For the text-containing cell, return its midpoint in (x, y) coordinate format. 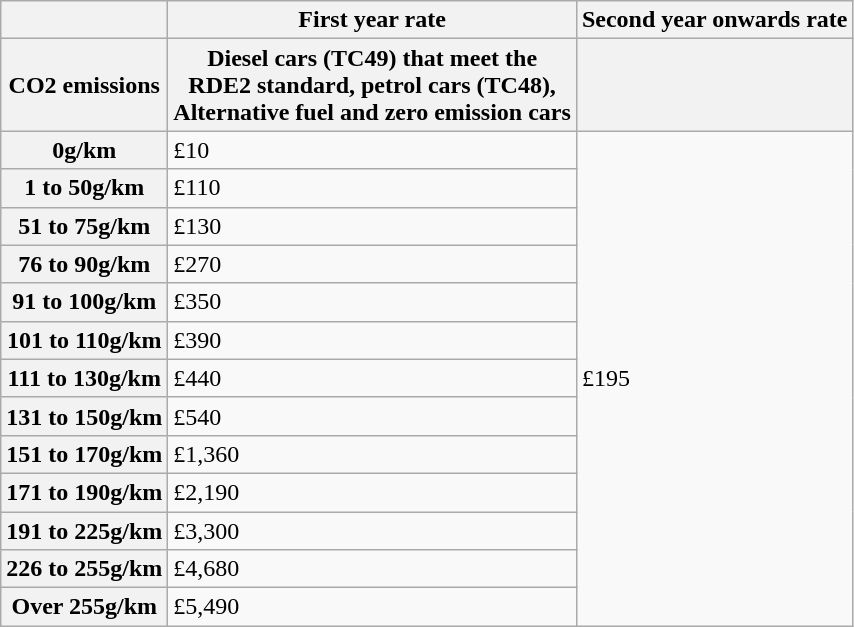
£110 (372, 188)
£440 (372, 378)
£130 (372, 226)
£270 (372, 264)
191 to 225g/km (84, 531)
Second year onwards rate (714, 20)
111 to 130g/km (84, 378)
£3,300 (372, 531)
£390 (372, 340)
CO2 emissions (84, 85)
101 to 110g/km (84, 340)
£540 (372, 416)
Over 255g/km (84, 607)
£2,190 (372, 492)
151 to 170g/km (84, 454)
51 to 75g/km (84, 226)
226 to 255g/km (84, 569)
£350 (372, 302)
131 to 150g/km (84, 416)
£1,360 (372, 454)
£5,490 (372, 607)
91 to 100g/km (84, 302)
£4,680 (372, 569)
76 to 90g/km (84, 264)
1 to 50g/km (84, 188)
0g/km (84, 150)
First year rate (372, 20)
£10 (372, 150)
171 to 190g/km (84, 492)
Diesel cars (TC49) that meet theRDE2 standard, petrol cars (TC48),Alternative fuel and zero emission cars (372, 85)
£195 (714, 378)
